Identify which cell holds the provided text, then report its [X, Y] central coordinate. 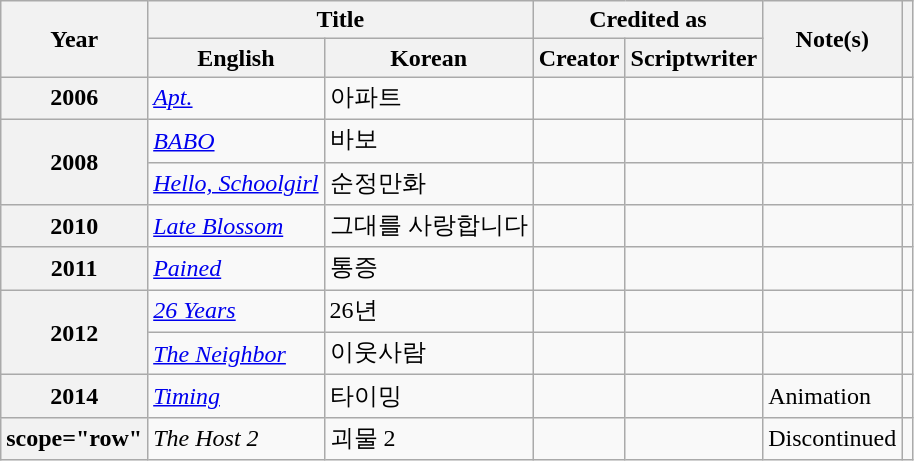
Note(s) [832, 39]
Late Blossom [236, 226]
2008 [74, 162]
이웃사람 [428, 354]
The Neighbor [236, 354]
26 Years [236, 312]
Hello, Schoolgirl [236, 184]
통증 [428, 268]
순정만화 [428, 184]
The Host 2 [236, 438]
2011 [74, 268]
Credited as [648, 20]
아파트 [428, 98]
2014 [74, 396]
Apt. [236, 98]
Korean [428, 58]
scope="row" [74, 438]
Title [340, 20]
Pained [236, 268]
Animation [832, 396]
괴물 2 [428, 438]
2006 [74, 98]
2010 [74, 226]
Creator [579, 58]
그대를 사랑합니다 [428, 226]
Year [74, 39]
바보 [428, 140]
Discontinued [832, 438]
BABO [236, 140]
English [236, 58]
타이밍 [428, 396]
Scriptwriter [694, 58]
2012 [74, 332]
26년 [428, 312]
Timing [236, 396]
